Locate the cell with the specified text and output its (X, Y) center coordinate. 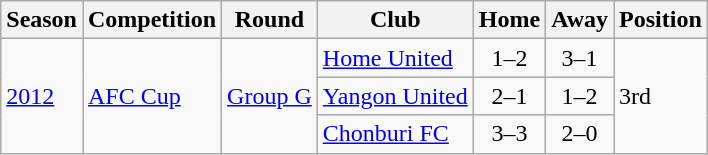
3–1 (580, 58)
Club (395, 20)
2–0 (580, 134)
Home (509, 20)
3–3 (509, 134)
Yangon United (395, 96)
Season (42, 20)
Group G (270, 96)
Round (270, 20)
Home United (395, 58)
2012 (42, 96)
Position (661, 20)
Competition (152, 20)
Chonburi FC (395, 134)
3rd (661, 96)
AFC Cup (152, 96)
Away (580, 20)
2–1 (509, 96)
